Identify which cell holds the provided text, then report its [X, Y] central coordinate. 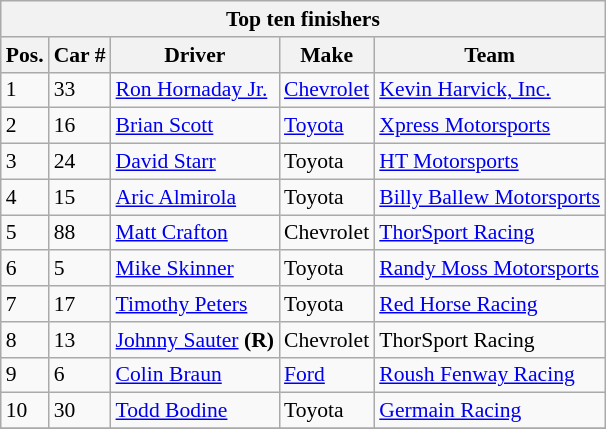
Kevin Harvick, Inc. [490, 90]
Aric Almirola [195, 197]
1 [25, 90]
10 [25, 411]
Pos. [25, 55]
Roush Fenway Racing [490, 375]
7 [25, 304]
Red Horse Racing [490, 304]
Ford [326, 375]
Driver [195, 55]
15 [80, 197]
2 [25, 126]
8 [25, 340]
88 [80, 233]
Johnny Sauter (R) [195, 340]
Germain Racing [490, 411]
33 [80, 90]
3 [25, 162]
17 [80, 304]
Randy Moss Motorsports [490, 269]
9 [25, 375]
Ron Hornaday Jr. [195, 90]
Car # [80, 55]
Brian Scott [195, 126]
Colin Braun [195, 375]
Team [490, 55]
24 [80, 162]
30 [80, 411]
Make [326, 55]
13 [80, 340]
Billy Ballew Motorsports [490, 197]
Mike Skinner [195, 269]
4 [25, 197]
Xpress Motorsports [490, 126]
16 [80, 126]
Todd Bodine [195, 411]
HT Motorsports [490, 162]
David Starr [195, 162]
Timothy Peters [195, 304]
Matt Crafton [195, 233]
Top ten finishers [303, 19]
